Detect which cell encompasses the target text, then output its (x, y) center coordinate. 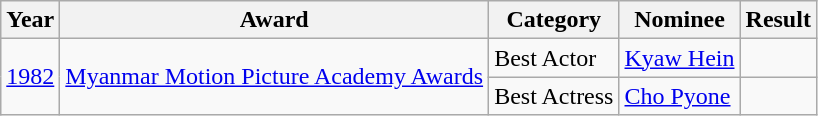
Best Actor (554, 58)
Myanmar Motion Picture Academy Awards (274, 77)
Cho Pyone (680, 96)
1982 (30, 77)
Nominee (680, 20)
Result (778, 20)
Award (274, 20)
Year (30, 20)
Category (554, 20)
Best Actress (554, 96)
Kyaw Hein (680, 58)
